From the cell containing the given text, extract its center point as [X, Y] coordinate. 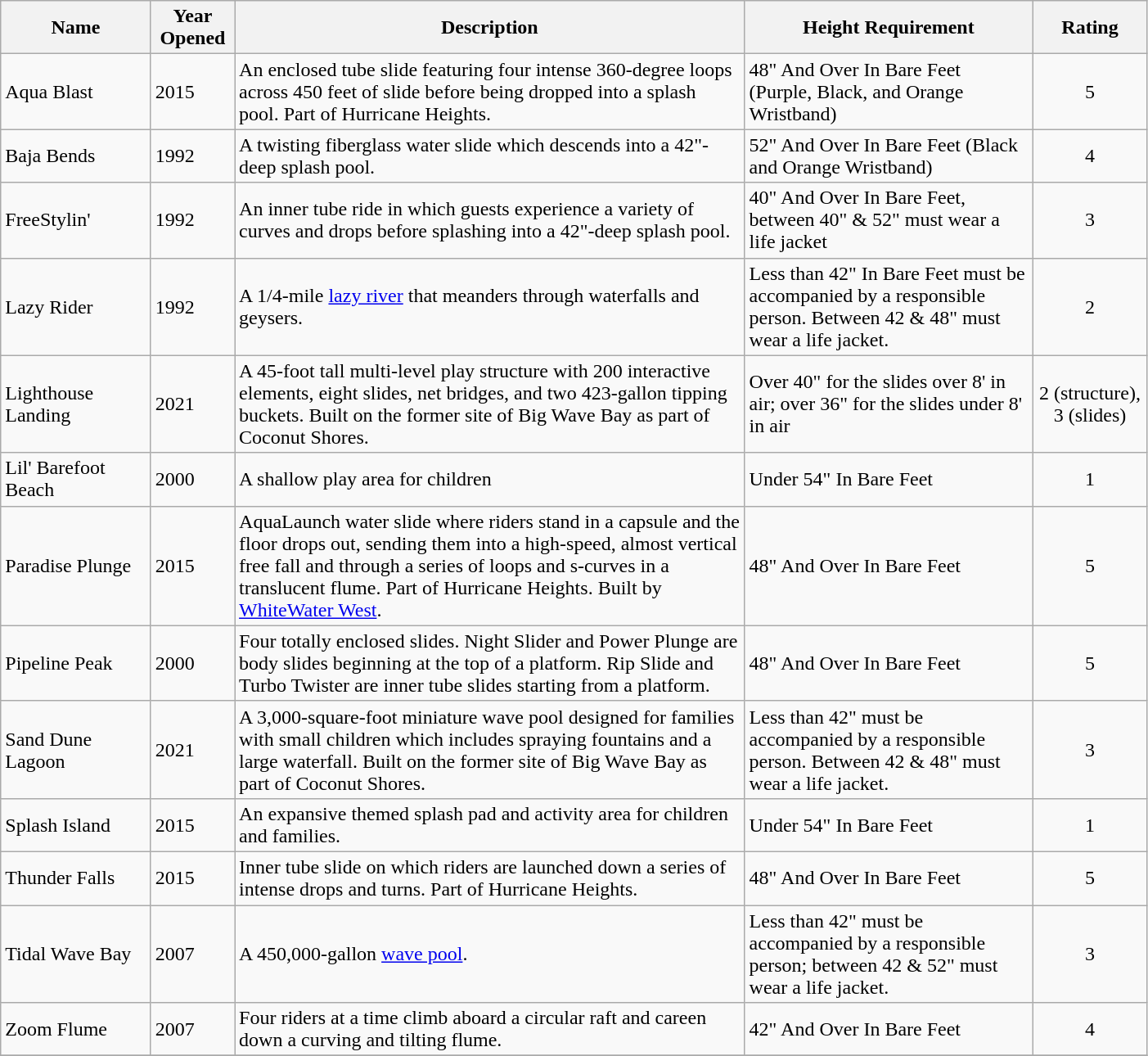
A 1/4-mile lazy river that meanders through waterfalls and geysers. [490, 306]
Sand Dune Lagoon [76, 750]
An inner tube ride in which guests experience a variety of curves and drops before splashing into a 42"-deep splash pool. [490, 220]
Pipeline Peak [76, 663]
Over 40" for the slides over 8' in air; over 36" for the slides under 8' in air [889, 404]
Thunder Falls [76, 878]
A shallow play area for children [490, 480]
Aqua Blast [76, 92]
Inner tube slide on which riders are launched down a series of intense drops and turns. Part of Hurricane Heights. [490, 878]
Description [490, 28]
Four riders at a time climb aboard a circular raft and careen down a curving and tilting flume. [490, 1030]
FreeStylin' [76, 220]
Splash Island [76, 825]
An expansive themed splash pad and activity area for children and families. [490, 825]
Zoom Flume [76, 1030]
52" And Over In Bare Feet (Black and Orange Wristband) [889, 156]
Less than 42" In Bare Feet must be accompanied by a responsible person. Between 42 & 48" must wear a life jacket. [889, 306]
Lighthouse Landing [76, 404]
48" And Over In Bare Feet (Purple, Black, and Orange Wristband) [889, 92]
40" And Over In Bare Feet, between 40" & 52" must wear a life jacket [889, 220]
A 450,000-gallon wave pool. [490, 954]
42" And Over In Bare Feet [889, 1030]
Name [76, 28]
A twisting fiberglass water slide which descends into a 42"-deep splash pool. [490, 156]
Lazy Rider [76, 306]
Year Opened [192, 28]
2 (structure), 3 (slides) [1090, 404]
Rating [1090, 28]
Less than 42" must be accompanied by a responsible person. Between 42 & 48" must wear a life jacket. [889, 750]
Baja Bends [76, 156]
Paradise Plunge [76, 566]
Tidal Wave Bay [76, 954]
Less than 42" must be accompanied by a responsible person; between 42 & 52" must wear a life jacket. [889, 954]
Height Requirement [889, 28]
2 [1090, 306]
Lil' Barefoot Beach [76, 480]
